Find where the given text appears and provide that cell's center as [X, Y] coordinate. 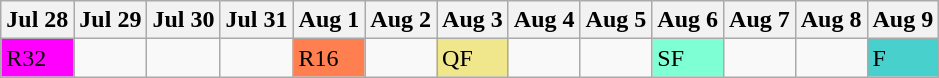
Jul 28 [38, 20]
F [903, 58]
Aug 8 [831, 20]
R16 [329, 58]
Aug 3 [473, 20]
Aug 2 [401, 20]
Jul 29 [110, 20]
Aug 9 [903, 20]
Jul 31 [256, 20]
Jul 30 [184, 20]
Aug 4 [544, 20]
R32 [38, 58]
Aug 7 [760, 20]
Aug 1 [329, 20]
Aug 5 [616, 20]
SF [688, 58]
QF [473, 58]
Aug 6 [688, 20]
